Return (X, Y) of the center of cell containing provided text 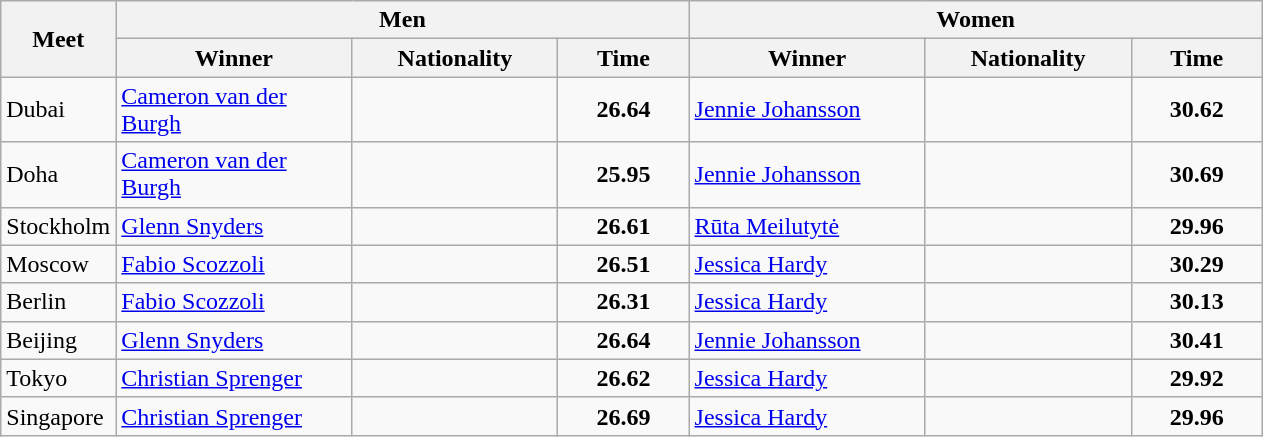
Rūta Meilutytė (807, 226)
Women (976, 20)
26.62 (624, 378)
30.29 (1196, 264)
Meet (58, 39)
29.92 (1196, 378)
Tokyo (58, 378)
Moscow (58, 264)
25.95 (624, 174)
Singapore (58, 416)
Stockholm (58, 226)
Berlin (58, 302)
30.13 (1196, 302)
Dubai (58, 110)
26.51 (624, 264)
26.61 (624, 226)
30.41 (1196, 340)
30.69 (1196, 174)
Men (402, 20)
26.31 (624, 302)
26.69 (624, 416)
Doha (58, 174)
30.62 (1196, 110)
Beijing (58, 340)
